Return the (x, y) coordinate for the center point of the cell that contains the specified text.  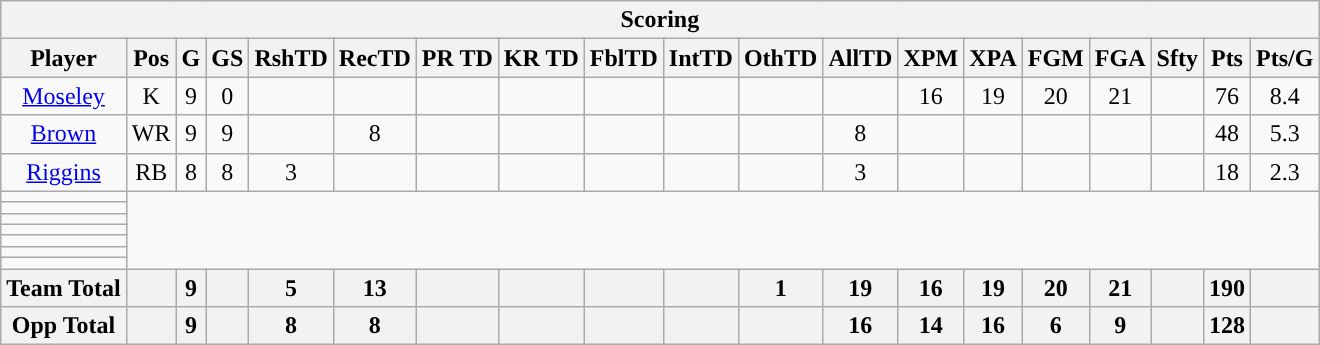
XPA (994, 58)
48 (1226, 134)
Player (64, 58)
Opp Total (64, 326)
KR TD (541, 58)
Sfty (1177, 58)
Brown (64, 134)
2.3 (1285, 172)
13 (374, 287)
XPM (931, 58)
Riggins (64, 172)
WR (151, 134)
1 (780, 287)
Pts (1226, 58)
5.3 (1285, 134)
IntTD (700, 58)
G (191, 58)
FGA (1120, 58)
8.4 (1285, 96)
6 (1056, 326)
18 (1226, 172)
K (151, 96)
OthTD (780, 58)
Team Total (64, 287)
Moseley (64, 96)
GS (228, 58)
RB (151, 172)
190 (1226, 287)
PR TD (457, 58)
76 (1226, 96)
Scoring (660, 20)
RshTD (291, 58)
FGM (1056, 58)
RecTD (374, 58)
14 (931, 326)
AllTD (860, 58)
0 (228, 96)
128 (1226, 326)
5 (291, 287)
FblTD (624, 58)
Pts/G (1285, 58)
Pos (151, 58)
